Locate the cell with the specified text and output its [x, y] center coordinate. 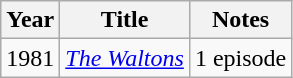
1 episode [240, 58]
Year [30, 20]
Title [125, 20]
The Waltons [125, 58]
1981 [30, 58]
Notes [240, 20]
